Identify which cell holds the provided text, then report its (X, Y) central coordinate. 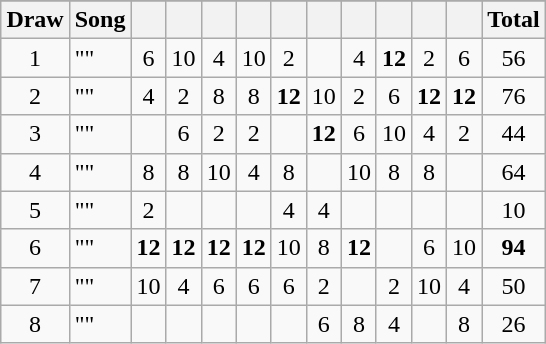
Song (100, 20)
44 (514, 134)
1 (35, 58)
5 (35, 210)
Total (514, 20)
76 (514, 96)
56 (514, 58)
26 (514, 324)
7 (35, 286)
64 (514, 172)
Draw (35, 20)
3 (35, 134)
50 (514, 286)
94 (514, 248)
